Capture the cell that displays the provided text and extract its (x, y) central coordinate. 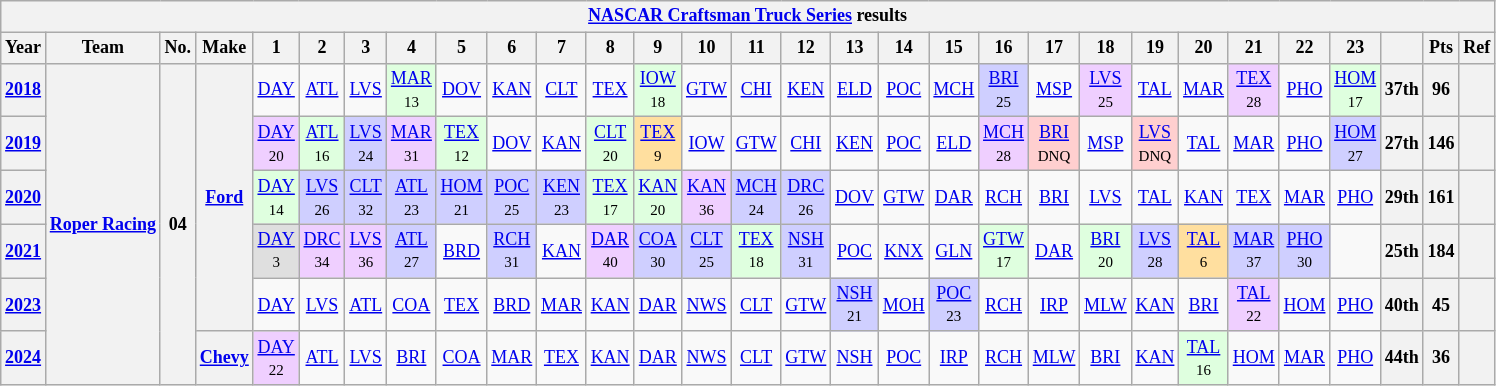
45 (1441, 305)
DRC26 (806, 197)
MCH24 (756, 197)
Year (24, 48)
2019 (24, 144)
LVS28 (1155, 251)
DAY14 (276, 197)
MCH28 (1004, 144)
HOM17 (1356, 90)
15 (954, 48)
17 (1054, 48)
CLT20 (610, 144)
BRIDNQ (1054, 144)
HOM21 (462, 197)
DAY3 (276, 251)
3 (366, 48)
MCH (954, 90)
19 (1155, 48)
146 (1441, 144)
No. (178, 48)
CLT32 (366, 197)
LVS26 (322, 197)
2020 (24, 197)
ATL23 (412, 197)
KAN20 (658, 197)
11 (756, 48)
POC25 (512, 197)
TEX9 (658, 144)
DAY22 (276, 358)
10 (707, 48)
RCH31 (512, 251)
16 (1004, 48)
TAL6 (1204, 251)
23 (1356, 48)
2024 (24, 358)
7 (562, 48)
25th (1402, 251)
TAL16 (1204, 358)
2018 (24, 90)
36 (1441, 358)
KNX (904, 251)
TAL22 (1254, 305)
ATL16 (322, 144)
40th (1402, 305)
9 (658, 48)
1 (276, 48)
96 (1441, 90)
DAY20 (276, 144)
ATL27 (412, 251)
Pts (1441, 48)
TEX28 (1254, 90)
MOH (904, 305)
NASCAR Craftsman Truck Series results (748, 16)
IOW (707, 144)
LVS25 (1106, 90)
DRC34 (322, 251)
Ford (224, 197)
6 (512, 48)
21 (1254, 48)
KAN36 (707, 197)
22 (1304, 48)
TEX17 (610, 197)
Ref (1477, 48)
LVS36 (366, 251)
IOW18 (658, 90)
Roper Racing (102, 224)
8 (610, 48)
POC23 (954, 305)
04 (178, 224)
HOM27 (1356, 144)
BRI20 (1106, 251)
44th (1402, 358)
184 (1441, 251)
4 (412, 48)
27th (1402, 144)
MAR37 (1254, 251)
2021 (24, 251)
20 (1204, 48)
Make (224, 48)
GLN (954, 251)
12 (806, 48)
COA30 (658, 251)
PHO30 (1304, 251)
29th (1402, 197)
Chevy (224, 358)
LVS24 (366, 144)
37th (1402, 90)
KEN23 (562, 197)
5 (462, 48)
MAR31 (412, 144)
TEX18 (756, 251)
NSH21 (855, 305)
CLT25 (707, 251)
MAR13 (412, 90)
DAR40 (610, 251)
GTW17 (1004, 251)
2 (322, 48)
NSH31 (806, 251)
NSH (855, 358)
TEX12 (462, 144)
LVSDNQ (1155, 144)
161 (1441, 197)
14 (904, 48)
Team (102, 48)
13 (855, 48)
BRI25 (1004, 90)
2023 (24, 305)
18 (1106, 48)
